Detect which cell encompasses the target text, then output its [X, Y] center coordinate. 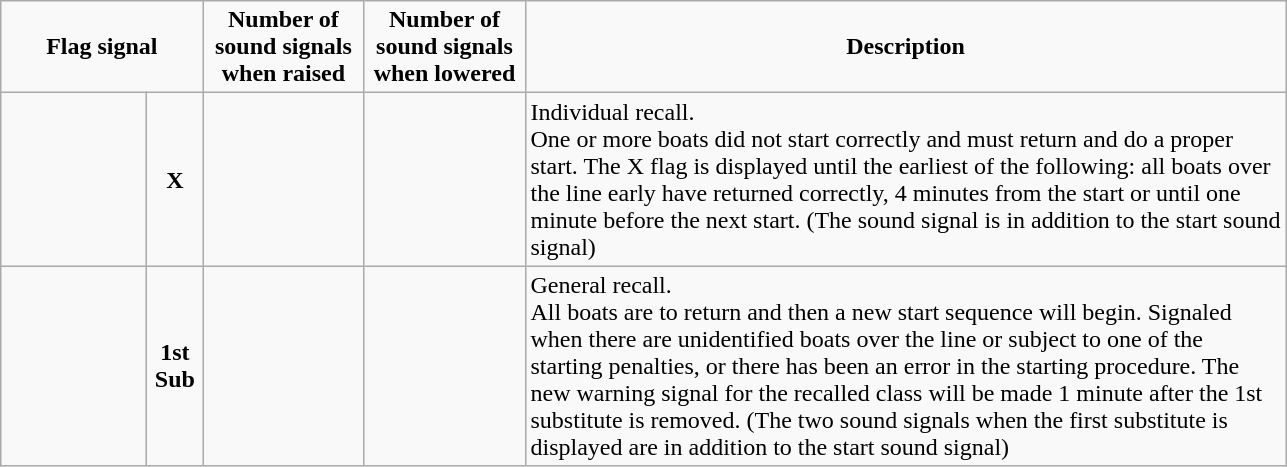
Number of sound signals when raised [284, 47]
Number of sound signals when lowered [444, 47]
1st Sub [175, 366]
Flag signal [102, 47]
Description [906, 47]
X [175, 180]
